Detect which cell encompasses the target text, then output its (X, Y) center coordinate. 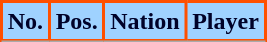
Player (226, 22)
Nation (145, 22)
No. (26, 22)
Pos. (76, 22)
